Detect which cell encompasses the target text, then output its (X, Y) center coordinate. 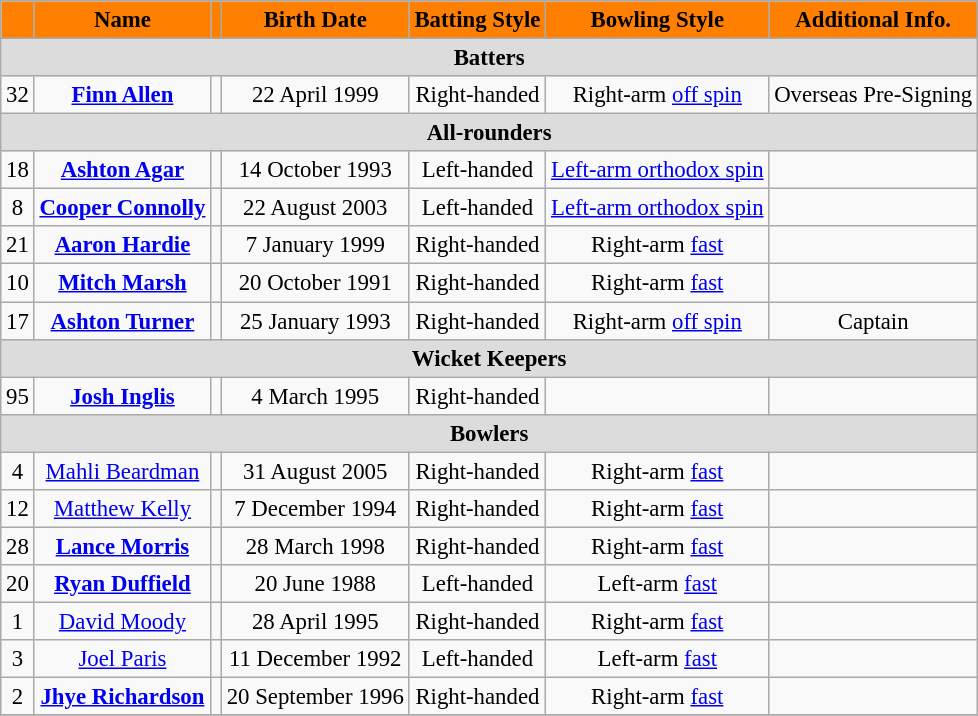
Wicket Keepers (490, 358)
Aaron Hardie (122, 245)
21 (18, 245)
2 (18, 697)
7 December 1994 (315, 509)
12 (18, 509)
1 (18, 621)
22 August 2003 (315, 208)
20 September 1996 (315, 697)
31 August 2005 (315, 471)
17 (18, 321)
20 (18, 584)
95 (18, 396)
22 April 1999 (315, 95)
Name (122, 20)
Overseas Pre-Signing (874, 95)
14 October 1993 (315, 170)
Mitch Marsh (122, 283)
Birth Date (315, 20)
Batters (490, 58)
7 January 1999 (315, 245)
David Moody (122, 621)
11 December 1992 (315, 659)
Lance Morris (122, 546)
Cooper Connolly (122, 208)
Captain (874, 321)
Additional Info. (874, 20)
28 April 1995 (315, 621)
18 (18, 170)
8 (18, 208)
4 March 1995 (315, 396)
Finn Allen (122, 95)
25 January 1993 (315, 321)
Josh Inglis (122, 396)
10 (18, 283)
28 March 1998 (315, 546)
4 (18, 471)
32 (18, 95)
All-rounders (490, 133)
Jhye Richardson (122, 697)
28 (18, 546)
Bowlers (490, 433)
3 (18, 659)
Ashton Agar (122, 170)
Ryan Duffield (122, 584)
Joel Paris (122, 659)
Mahli Beardman (122, 471)
20 October 1991 (315, 283)
Ashton Turner (122, 321)
Matthew Kelly (122, 509)
20 June 1988 (315, 584)
Batting Style (478, 20)
Bowling Style (658, 20)
